Locate the cell with the specified text and output its (X, Y) center coordinate. 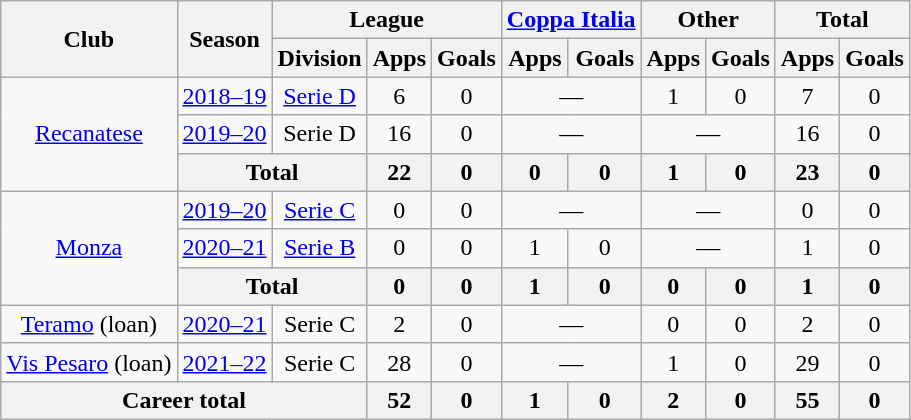
23 (807, 172)
22 (399, 172)
Division (320, 58)
Coppa Italia (571, 20)
Other (708, 20)
7 (807, 96)
28 (399, 362)
Career total (184, 400)
Monza (89, 248)
Vis Pesaro (loan) (89, 362)
52 (399, 400)
2018–19 (224, 96)
Teramo (loan) (89, 324)
League (386, 20)
Season (224, 39)
2021–22 (224, 362)
29 (807, 362)
6 (399, 96)
Club (89, 39)
Recanatese (89, 134)
55 (807, 400)
Serie B (320, 248)
